From the cell containing the given text, extract its center point as [x, y] coordinate. 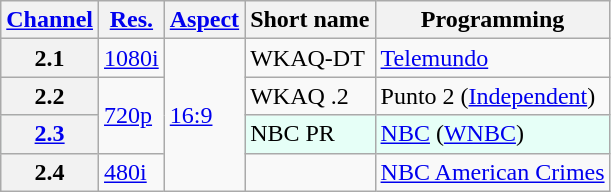
480i [132, 172]
16:9 [204, 115]
Telemundo [492, 58]
WKAQ .2 [310, 96]
Short name [310, 20]
1080i [132, 58]
2.1 [50, 58]
WKAQ-DT [310, 58]
Res. [132, 20]
NBC American Crimes [492, 172]
2.3 [50, 134]
Punto 2 (Independent) [492, 96]
2.4 [50, 172]
2.2 [50, 96]
Aspect [204, 20]
NBC PR [310, 134]
Programming [492, 20]
Channel [50, 20]
NBC (WNBC) [492, 134]
720p [132, 115]
